Determine the [x, y] coordinate at the center of the cell enclosing the given text.  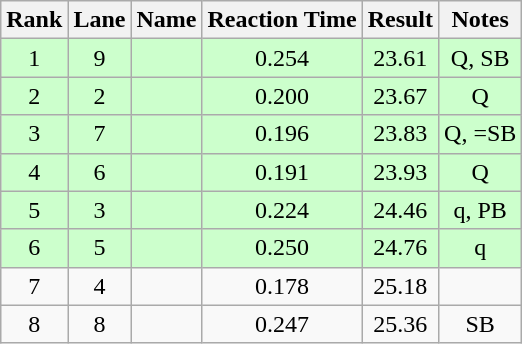
SB [480, 324]
Name [166, 20]
0.254 [282, 58]
q [480, 248]
Notes [480, 20]
24.46 [400, 210]
23.61 [400, 58]
0.191 [282, 172]
23.67 [400, 96]
23.93 [400, 172]
25.36 [400, 324]
Q, SB [480, 58]
25.18 [400, 286]
0.224 [282, 210]
Result [400, 20]
q, PB [480, 210]
0.196 [282, 134]
0.178 [282, 286]
24.76 [400, 248]
23.83 [400, 134]
0.247 [282, 324]
0.250 [282, 248]
1 [34, 58]
0.200 [282, 96]
Rank [34, 20]
Q, =SB [480, 134]
Reaction Time [282, 20]
9 [100, 58]
Lane [100, 20]
